Search for the cell housing the specified text and yield its [x, y] center coordinate. 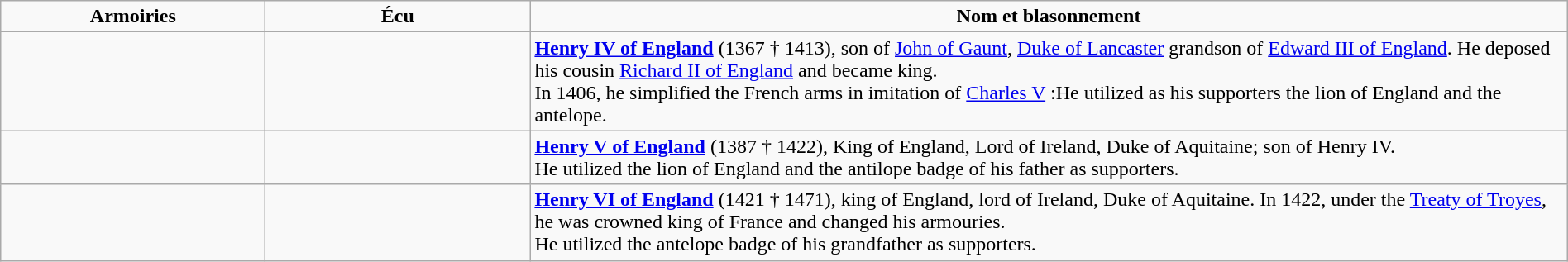
Nom et blasonnement [1049, 17]
Armoiries [133, 17]
Écu [398, 17]
